Search for the cell housing the specified text and yield its (x, y) center coordinate. 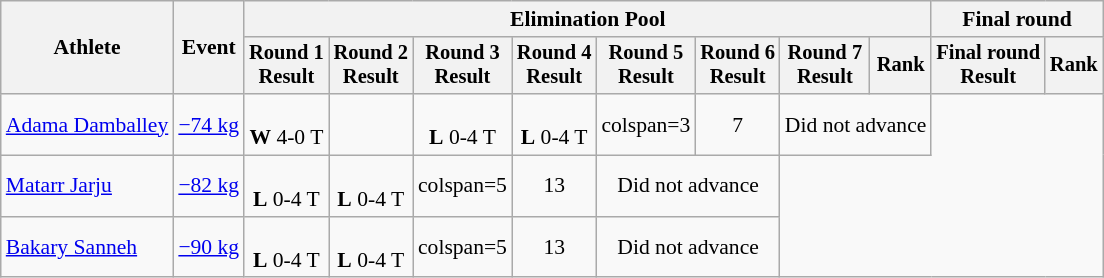
Round 1Result (286, 66)
Round 3Result (462, 66)
Round 6Result (737, 66)
Adama Damballey (88, 124)
Final round (1016, 19)
colspan=3 (646, 124)
Athlete (88, 48)
−74 kg (208, 124)
Final roundResult (988, 66)
7 (737, 124)
Round 2Result (371, 66)
Matarr Jarju (88, 186)
Round 5Result (646, 66)
Bakary Sanneh (88, 248)
−90 kg (208, 248)
−82 kg (208, 186)
Event (208, 48)
W 4-0 T (286, 124)
Round 4Result (554, 66)
Round 7Result (825, 66)
Elimination Pool (588, 19)
